Scan for the cell matching the given text and deliver its (x, y) coordinate at center. 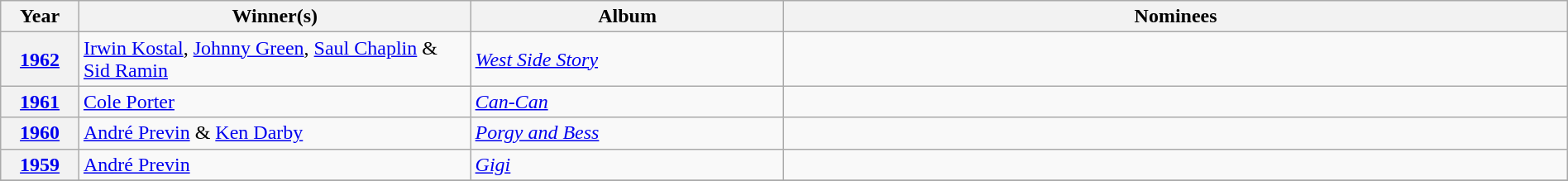
Gigi (627, 164)
Winner(s) (275, 17)
1959 (40, 164)
Cole Porter (275, 102)
Nominees (1176, 17)
Album (627, 17)
André Previn (275, 164)
André Previn & Ken Darby (275, 133)
Porgy and Bess (627, 133)
West Side Story (627, 60)
1961 (40, 102)
Irwin Kostal, Johnny Green, Saul Chaplin & Sid Ramin (275, 60)
Year (40, 17)
Can-Can (627, 102)
1960 (40, 133)
1962 (40, 60)
